Search for the cell housing the specified text and yield its [x, y] center coordinate. 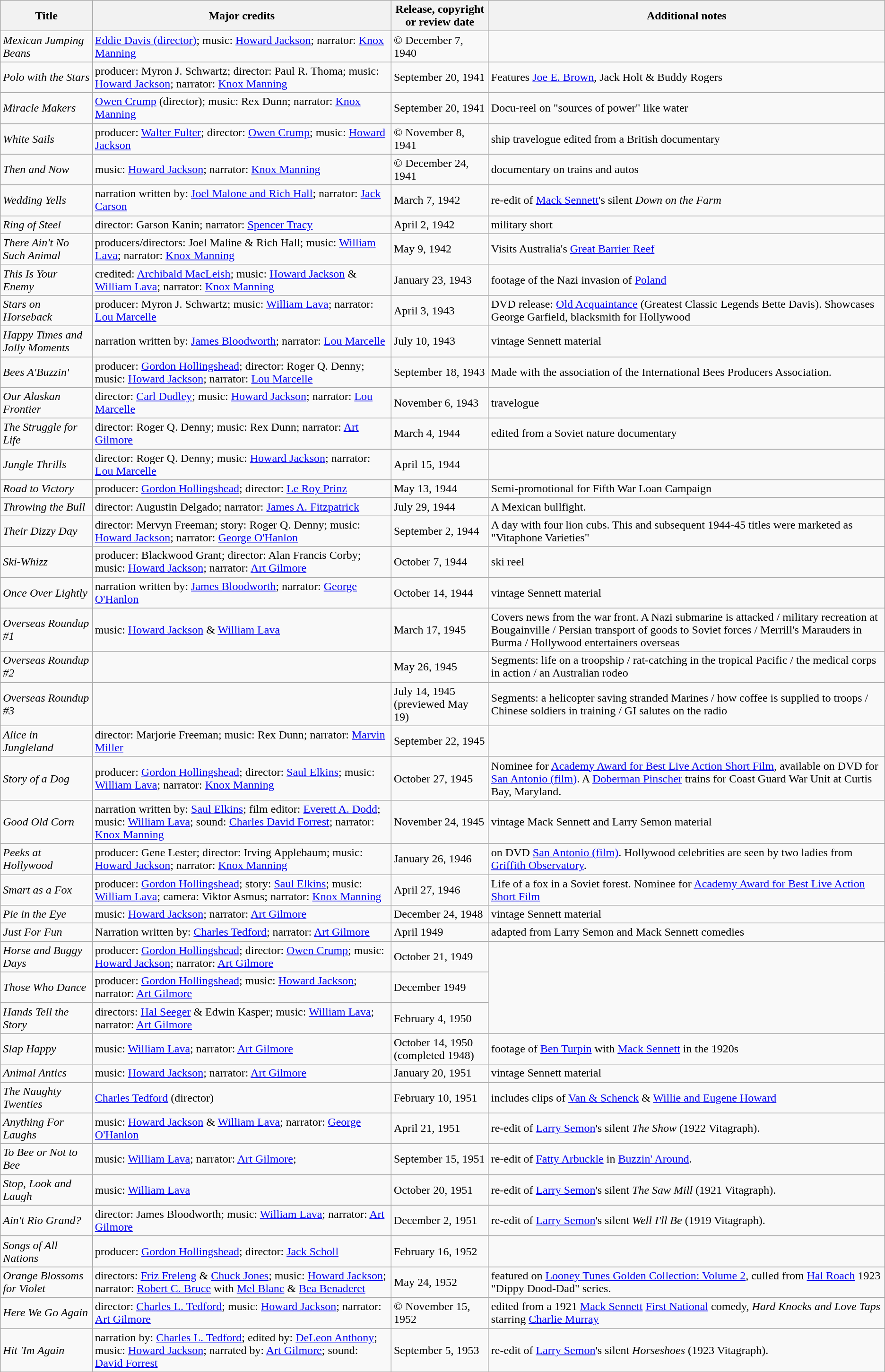
There Ain't No Such Animal [46, 249]
Bees A'Buzzin' [46, 372]
October 20, 1951 [440, 1190]
Their Dizzy Day [46, 531]
re-edit of Mack Sennett's silent Down on the Farm [686, 200]
producer: Myron J. Schwartz; director: Paul R. Thoma; music: Howard Jackson; narrator: Knox Manning [242, 78]
Once Over Lightly [46, 593]
Release, copyright or review date [440, 16]
© December 24, 1941 [440, 169]
October 14, 1944 [440, 593]
Overseas Roundup #2 [46, 667]
Life of a fox in a Soviet forest. Nominee for Academy Award for Best Live Action Short Film [686, 890]
This Is Your Enemy [46, 280]
ship travelogue edited from a British documentary [686, 139]
© November 8, 1941 [440, 139]
February 4, 1950 [440, 1018]
DVD release: Old Acquaintance (Greatest Classic Legends Bette Davis). Showcases George Garfield, blacksmith for Hollywood [686, 310]
music: William Lava [242, 1190]
September 18, 1943 [440, 372]
Orange Blossoms for Violet [46, 1282]
director: Mervyn Freeman; story: Roger Q. Denny; music: Howard Jackson; narrator: George O'Hanlon [242, 531]
music: Howard Jackson & William Lava [242, 630]
October 21, 1949 [440, 957]
© November 15, 1952 [440, 1312]
producer: Gordon Hollingshead; music: Howard Jackson; narrator: Art Gilmore [242, 987]
Eddie Davis (director); music: Howard Jackson; narrator: Knox Manning [242, 46]
Semi-promotional for Fifth War Loan Campaign [686, 489]
Stars on Horseback [46, 310]
Polo with the Stars [46, 78]
Peeks at Hollywood [46, 859]
edited from a Soviet nature documentary [686, 434]
July 14, 1945 (previewed May 19) [440, 704]
April 21, 1951 [440, 1128]
Slap Happy [46, 1049]
Charles Tedford (director) [242, 1098]
military short [686, 225]
January 26, 1946 [440, 859]
Happy Times and Jolly Moments [46, 341]
December 24, 1948 [440, 914]
Overseas Roundup #3 [46, 704]
December 1949 [440, 987]
producer: Gordon Hollingshead; director: Saul Elkins; music: William Lava; narrator: Knox Manning [242, 778]
Mexican Jumping Beans [46, 46]
Wedding Yells [46, 200]
Visits Australia's Great Barrier Reef [686, 249]
director: James Bloodworth; music: William Lava; narrator: Art Gilmore [242, 1221]
vintage Mack Sennett and Larry Semon material [686, 822]
Alice in Jungleland [46, 741]
producer: Gene Lester; director: Irving Applebaum; music: Howard Jackson; narrator: Knox Manning [242, 859]
Docu-reel on "sources of power" like water [686, 108]
February 10, 1951 [440, 1098]
producer: Blackwood Grant; director: Alan Francis Corby; music: Howard Jackson; narrator: Art Gilmore [242, 562]
re-edit of Fatty Arbuckle in Buzzin' Around. [686, 1159]
Pie in the Eye [46, 914]
footage of Ben Turpin with Mack Sennett in the 1920s [686, 1049]
re-edit of Larry Semon's silent The Saw Mill (1921 Vitagraph). [686, 1190]
music: Howard Jackson & William Lava; narrator: George O'Hanlon [242, 1128]
October 14, 1950 (completed 1948) [440, 1049]
July 10, 1943 [440, 341]
Ski-Whizz [46, 562]
featured on Looney Tunes Golden Collection: Volume 2, culled from Hal Roach 1923 "Dippy Dood-Dad" series. [686, 1282]
Features Joe E. Brown, Jack Holt & Buddy Rogers [686, 78]
Additional notes [686, 16]
re-edit of Larry Semon's silent The Show (1922 Vitagraph). [686, 1128]
directors: Friz Freleng & Chuck Jones; music: Howard Jackson; narrator: Robert C. Bruce with Mel Blanc & Bea Benaderet [242, 1282]
credited: Archibald MacLeish; music: Howard Jackson & William Lava; narrator: Knox Manning [242, 280]
Stop, Look and Laugh [46, 1190]
edited from a 1921 Mack Sennett First National comedy, Hard Knocks and Love Taps starring Charlie Murray [686, 1312]
A Mexican bullfight. [686, 507]
travelogue [686, 403]
directors: Hal Seeger & Edwin Kasper; music: William Lava; narrator: Art Gilmore [242, 1018]
September 15, 1951 [440, 1159]
September 5, 1953 [440, 1350]
producer: Myron J. Schwartz; music: William Lava; narrator: Lou Marcelle [242, 310]
Songs of All Nations [46, 1251]
April 3, 1943 [440, 310]
November 24, 1945 [440, 822]
documentary on trains and autos [686, 169]
Hit 'Im Again [46, 1350]
narration written by: James Bloodworth; narrator: Lou Marcelle [242, 341]
White Sails [46, 139]
October 27, 1945 [440, 778]
Ring of Steel [46, 225]
© December 7, 1940 [440, 46]
April 1949 [440, 932]
producer: Gordon Hollingshead; director: Owen Crump; music: Howard Jackson; narrator: Art Gilmore [242, 957]
May 24, 1952 [440, 1282]
ski reel [686, 562]
narration written by: Saul Elkins; film editor: Everett A. Dodd; music: William Lava; sound: Charles David Forrest; narrator: Knox Manning [242, 822]
Smart as a Fox [46, 890]
Made with the association of the International Bees Producers Association. [686, 372]
Anything For Laughs [46, 1128]
director: Roger Q. Denny; music: Howard Jackson; narrator: Lou Marcelle [242, 464]
producer: Walter Fulter; director: Owen Crump; music: Howard Jackson [242, 139]
Major credits [242, 16]
Jungle Thrills [46, 464]
re-edit of Larry Semon's silent Well I'll Be (1919 Vitagraph). [686, 1221]
Those Who Dance [46, 987]
director: Charles L. Tedford; music: Howard Jackson; narrator: Art Gilmore [242, 1312]
music: William Lava; narrator: Art Gilmore [242, 1049]
April 27, 1946 [440, 890]
Hands Tell the Story [46, 1018]
Then and Now [46, 169]
September 22, 1945 [440, 741]
Here We Go Again [46, 1312]
music: Howard Jackson; narrator: Knox Manning [242, 169]
producer: Gordon Hollingshead; director: Jack Scholl [242, 1251]
To Bee or Not to Bee [46, 1159]
December 2, 1951 [440, 1221]
Segments: a helicopter saving stranded Marines / how coffee is supplied to troops / Chinese soldiers in training / GI salutes on the radio [686, 704]
director: Augustin Delgado; narrator: James A. Fitzpatrick [242, 507]
October 7, 1944 [440, 562]
A day with four lion cubs. This and subsequent 1944-45 titles were marketed as "Vitaphone Varieties" [686, 531]
January 20, 1951 [440, 1073]
Ain't Rio Grand? [46, 1221]
April 2, 1942 [440, 225]
producers/directors: Joel Maline & Rich Hall; music: William Lava; narrator: Knox Manning [242, 249]
narration written by: James Bloodworth; narrator: George O'Hanlon [242, 593]
July 29, 1944 [440, 507]
March 17, 1945 [440, 630]
March 4, 1944 [440, 434]
producer: Gordon Hollingshead; director: Le Roy Prinz [242, 489]
includes clips of Van & Schenck & Willie and Eugene Howard [686, 1098]
director: Roger Q. Denny; music: Rex Dunn; narrator: Art Gilmore [242, 434]
music: William Lava; narrator: Art Gilmore; [242, 1159]
November 6, 1943 [440, 403]
Segments: life on a troopship / rat-catching in the tropical Pacific / the medical corps in action / an Australian rodeo [686, 667]
on DVD San Antonio (film). Hollywood celebrities are seen by two ladies from Griffith Observatory. [686, 859]
Story of a Dog [46, 778]
Miracle Makers [46, 108]
adapted from Larry Semon and Mack Sennett comedies [686, 932]
director: Marjorie Freeman; music: Rex Dunn; narrator: Marvin Miller [242, 741]
re-edit of Larry Semon's silent Horseshoes (1923 Vitagraph). [686, 1350]
Overseas Roundup #1 [46, 630]
May 26, 1945 [440, 667]
Throwing the Bull [46, 507]
Owen Crump (director); music: Rex Dunn; narrator: Knox Manning [242, 108]
September 2, 1944 [440, 531]
producer: Gordon Hollingshead; story: Saul Elkins; music: William Lava; camera: Viktor Asmus; narrator: Knox Manning [242, 890]
February 16, 1952 [440, 1251]
May 9, 1942 [440, 249]
narration written by: Joel Malone and Rich Hall; narrator: Jack Carson [242, 200]
Just For Fun [46, 932]
April 15, 1944 [440, 464]
May 13, 1944 [440, 489]
Horse and Buggy Days [46, 957]
Title [46, 16]
The Naughty Twenties [46, 1098]
footage of the Nazi invasion of Poland [686, 280]
narration by: Charles L. Tedford; edited by: DeLeon Anthony; music: Howard Jackson; narrated by: Art Gilmore; sound: David Forrest [242, 1350]
Good Old Corn [46, 822]
March 7, 1942 [440, 200]
director: Carl Dudley; music: Howard Jackson; narrator: Lou Marcelle [242, 403]
Narration written by: Charles Tedford; narrator: Art Gilmore [242, 932]
January 23, 1943 [440, 280]
The Struggle for Life [46, 434]
producer: Gordon Hollingshead; director: Roger Q. Denny; music: Howard Jackson; narrator: Lou Marcelle [242, 372]
Road to Victory [46, 489]
director: Garson Kanin; narrator: Spencer Tracy [242, 225]
Our Alaskan Frontier [46, 403]
Animal Antics [46, 1073]
